Output the [x, y] coordinate of the center of the cell containing the given text.  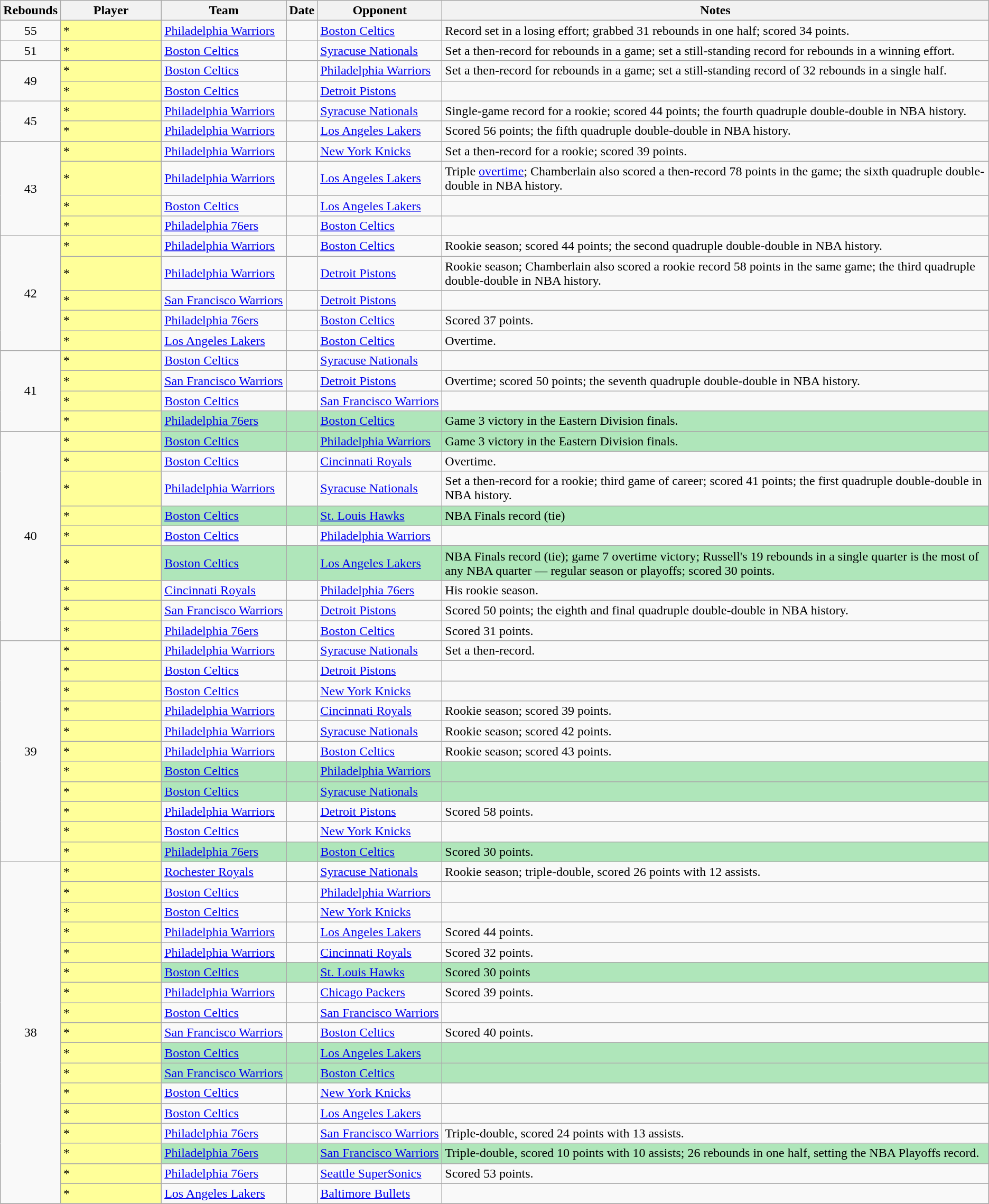
Rookie season; scored 43 points. [715, 751]
Rookie season; Chamberlain also scored a rookie record 58 points in the same game; the third quadruple double-double in NBA history. [715, 273]
Scored 50 points; the eighth and final quadruple double-double in NBA history. [715, 610]
His rookie season. [715, 590]
Record set in a losing effort; grabbed 31 rebounds in one half; scored 34 points. [715, 31]
Team [224, 11]
Scored 53 points. [715, 1173]
45 [31, 121]
Rookie season; scored 42 points. [715, 731]
Chicago Packers [380, 993]
Single-game record for a rookie; scored 44 points; the fourth quadruple double-double in NBA history. [715, 111]
40 [31, 536]
Triple overtime; Chamberlain also scored a then-record 78 points in the game; the sixth quadruple double-double in NBA history. [715, 179]
41 [31, 391]
Scored 30 points [715, 973]
Date [302, 11]
Scored 32 points. [715, 953]
Triple-double, scored 24 points with 13 assists. [715, 1133]
Rookie season; scored 44 points; the second quadruple double-double in NBA history. [715, 246]
Set a then-record. [715, 651]
Baltimore Bullets [380, 1193]
Overtime; scored 50 points; the seventh quadruple double-double in NBA history. [715, 381]
51 [31, 51]
Scored 58 points. [715, 811]
Scored 30 points. [715, 852]
Scored 31 points. [715, 630]
Triple-double, scored 10 points with 10 assists; 26 rebounds in one half, setting the NBA Playoffs record. [715, 1153]
Player [111, 11]
Scored 44 points. [715, 932]
Scored 37 points. [715, 321]
Opponent [380, 11]
Rochester Royals [224, 872]
Rookie season; triple-double, scored 26 points with 12 assists. [715, 872]
Rookie season; scored 39 points. [715, 711]
Set a then-record for a rookie; scored 39 points. [715, 151]
38 [31, 1032]
Scored 39 points. [715, 993]
Scored 40 points. [715, 1033]
Seattle SuperSonics [380, 1173]
55 [31, 31]
43 [31, 188]
49 [31, 81]
NBA Finals record (tie) [715, 516]
42 [31, 293]
Set a then-record for a rookie; third game of career; scored 41 points; the first quadruple double-double in NBA history. [715, 488]
Rebounds [31, 11]
Set a then-record for rebounds in a game; set a still-standing record of 32 rebounds in a single half. [715, 71]
Scored 56 points; the fifth quadruple double-double in NBA history. [715, 131]
Notes [715, 11]
Set a then-record for rebounds in a game; set a still-standing record for rebounds in a winning effort. [715, 51]
39 [31, 751]
